Return the [x, y] coordinate for the center point of the cell that contains the specified text.  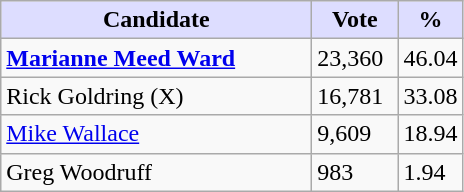
1.94 [430, 172]
Marianne Meed Ward [156, 58]
Rick Goldring (X) [156, 96]
16,781 [355, 96]
9,609 [355, 134]
Greg Woodruff [156, 172]
Candidate [156, 20]
Mike Wallace [156, 134]
% [430, 20]
983 [355, 172]
18.94 [430, 134]
Vote [355, 20]
33.08 [430, 96]
46.04 [430, 58]
23,360 [355, 58]
